From the cell containing the given text, extract its center point as (x, y) coordinate. 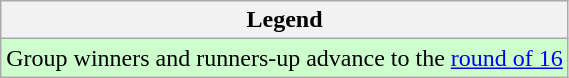
Group winners and runners-up advance to the round of 16 (285, 58)
Legend (285, 20)
